Search for the cell housing the specified text and yield its (x, y) center coordinate. 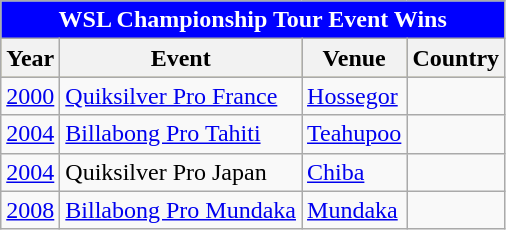
Hossegor (354, 96)
Country (456, 58)
Billabong Pro Mundaka (181, 210)
Venue (354, 58)
Billabong Pro Tahiti (181, 134)
Mundaka (354, 210)
Quiksilver Pro France (181, 96)
Event (181, 58)
2008 (30, 210)
WSL Championship Tour Event Wins (253, 20)
2000 (30, 96)
Year (30, 58)
Teahupoo (354, 134)
Quiksilver Pro Japan (181, 172)
Chiba (354, 172)
